From the cell containing the given text, extract its center point as [X, Y] coordinate. 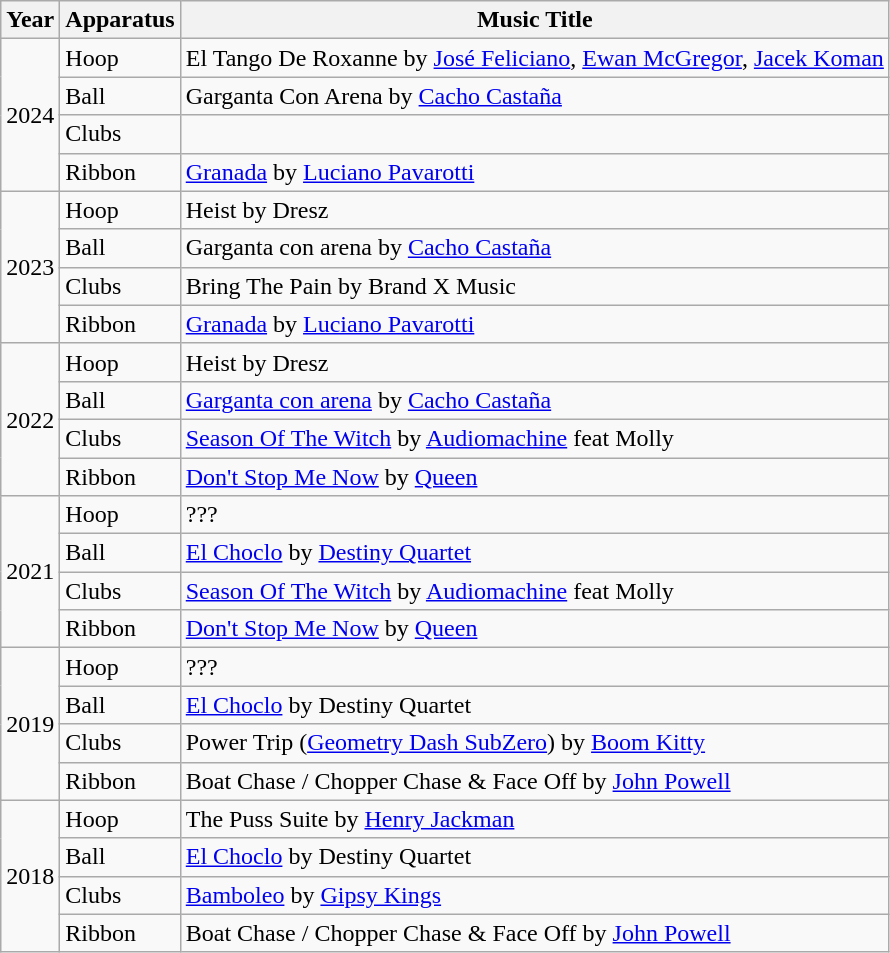
Bamboleo by Gipsy Kings [534, 895]
Power Trip (Geometry Dash SubZero) by Boom Kitty [534, 743]
Music Title [534, 20]
2021 [30, 572]
Apparatus [120, 20]
Bring The Pain by Brand X Music [534, 286]
2018 [30, 876]
2024 [30, 115]
2019 [30, 724]
2022 [30, 419]
2023 [30, 267]
The Puss Suite by Henry Jackman [534, 819]
Year [30, 20]
Garganta Con Arena by Cacho Castaña [534, 96]
El Tango De Roxanne by José Feliciano, Ewan McGregor, Jacek Koman [534, 58]
